Locate the cell with the specified text and output its (x, y) center coordinate. 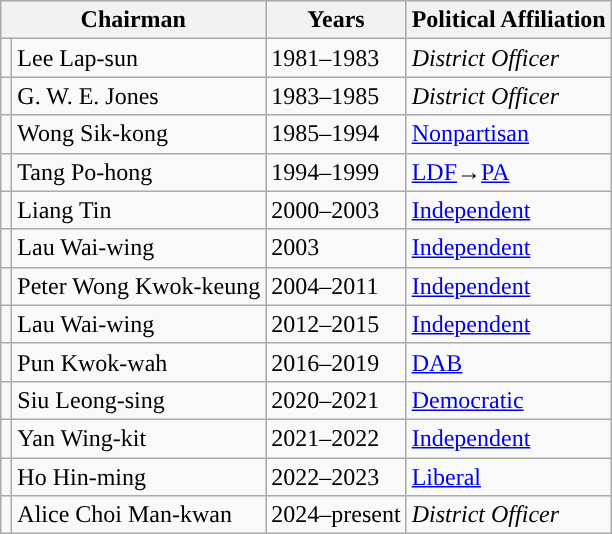
1994–1999 (336, 172)
G. W. E. Jones (139, 96)
Years (336, 20)
2024–present (336, 515)
2012–2015 (336, 324)
Democratic (508, 400)
1985–1994 (336, 134)
Lee Lap-sun (139, 58)
DAB (508, 362)
Siu Leong-sing (139, 400)
Liang Tin (139, 210)
2000–2003 (336, 210)
1983–1985 (336, 96)
2020–2021 (336, 400)
Pun Kwok-wah (139, 362)
Nonpartisan (508, 134)
Wong Sik-kong (139, 134)
Tang Po-hong (139, 172)
Peter Wong Kwok-keung (139, 286)
2022–2023 (336, 477)
2003 (336, 248)
2016–2019 (336, 362)
Chairman (134, 20)
Alice Choi Man-kwan (139, 515)
2004–2011 (336, 286)
Yan Wing-kit (139, 438)
2021–2022 (336, 438)
Ho Hin-ming (139, 477)
LDF→PA (508, 172)
Political Affiliation (508, 20)
Liberal (508, 477)
1981–1983 (336, 58)
